Output the (x, y) coordinate of the center of the cell containing the given text.  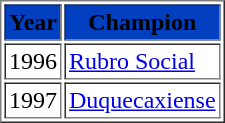
Duquecaxiense (142, 100)
Year (32, 22)
Champion (142, 22)
Rubro Social (142, 62)
1996 (32, 62)
1997 (32, 100)
